Search for the cell housing the specified text and yield its (x, y) center coordinate. 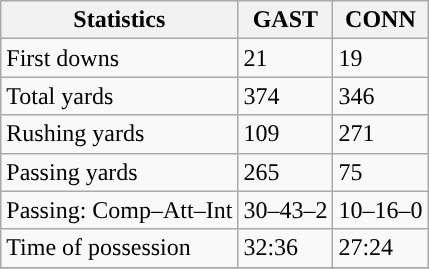
19 (380, 58)
10–16–0 (380, 210)
374 (286, 96)
21 (286, 58)
Time of possession (120, 248)
First downs (120, 58)
Rushing yards (120, 134)
30–43–2 (286, 210)
Total yards (120, 96)
Passing: Comp–Att–Int (120, 210)
346 (380, 96)
32:36 (286, 248)
109 (286, 134)
Statistics (120, 20)
265 (286, 172)
27:24 (380, 248)
Passing yards (120, 172)
CONN (380, 20)
GAST (286, 20)
271 (380, 134)
75 (380, 172)
